Detect which cell encompasses the target text, then output its (X, Y) center coordinate. 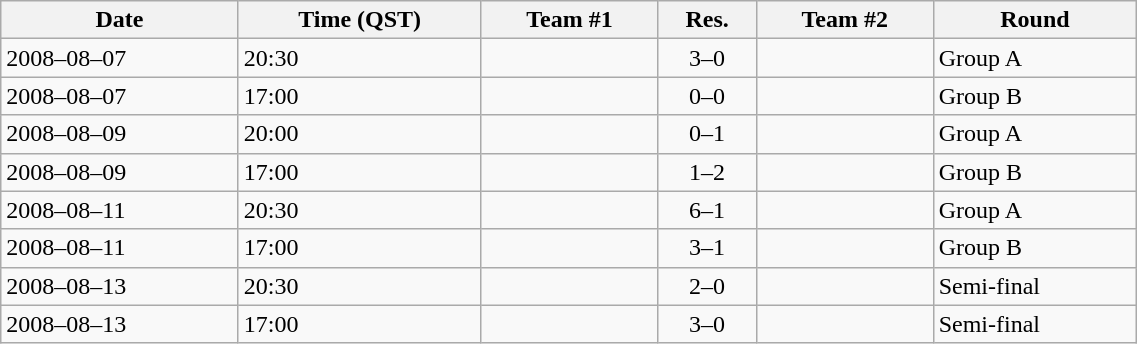
6–1 (708, 210)
Date (120, 20)
20:00 (360, 134)
Res. (708, 20)
Round (1035, 20)
0–1 (708, 134)
0–0 (708, 96)
1–2 (708, 172)
2–0 (708, 286)
3–1 (708, 248)
Team #1 (570, 20)
Time (QST) (360, 20)
Team #2 (844, 20)
